Identify which cell holds the provided text, then report its (x, y) central coordinate. 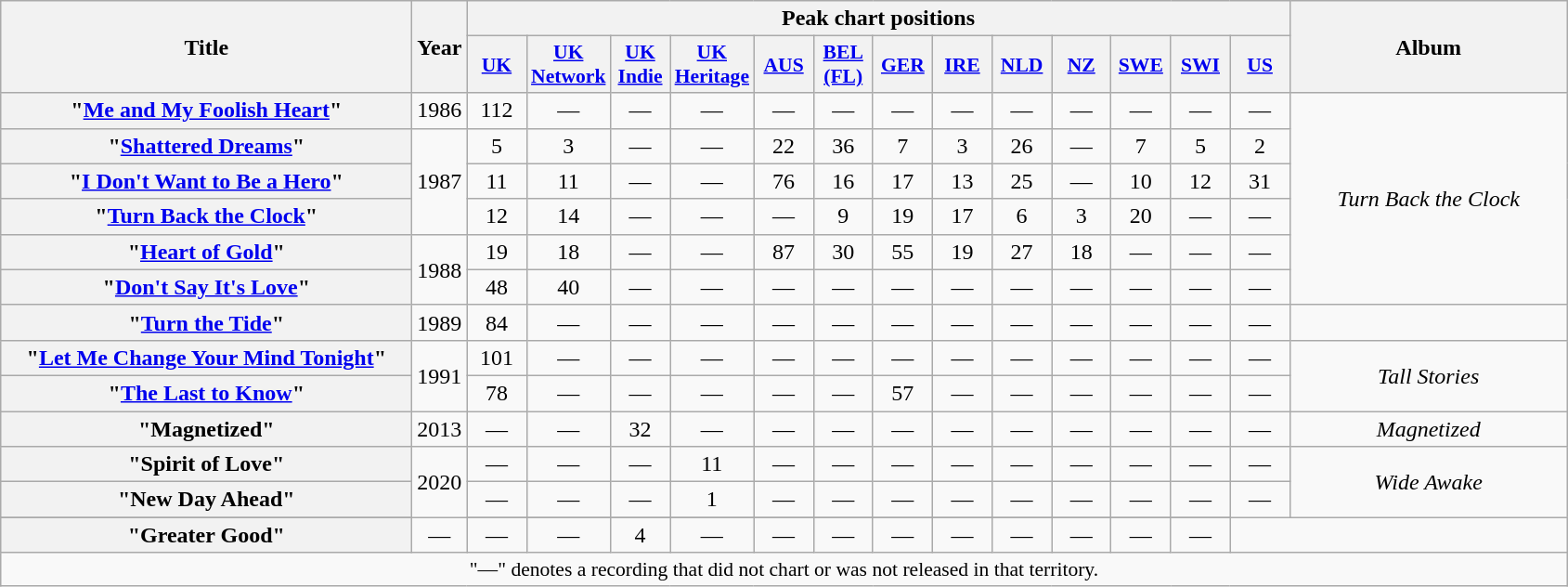
78 (497, 393)
UK Heritage (712, 65)
48 (497, 287)
"Turn the Tide" (206, 322)
1986 (440, 111)
Year (440, 46)
Peak chart positions (878, 19)
20 (1141, 216)
UK Network (568, 65)
SWE (1141, 65)
"—" denotes a recording that did not chart or was not released in that territory. (784, 569)
31 (1260, 181)
Album (1428, 46)
22 (784, 146)
84 (497, 322)
Tall Stories (1428, 375)
Title (206, 46)
14 (568, 216)
UK (497, 65)
"New Day Ahead" (206, 500)
1 (712, 500)
Turn Back the Clock (1428, 199)
2013 (440, 428)
BEL(FL) (843, 65)
32 (640, 428)
16 (843, 181)
40 (568, 287)
4 (640, 535)
"Turn Back the Clock" (206, 216)
AUS (784, 65)
36 (843, 146)
"Don't Say It's Love" (206, 287)
UK Indie (640, 65)
13 (962, 181)
1991 (440, 375)
9 (843, 216)
87 (784, 252)
IRE (962, 65)
10 (1141, 181)
GER (902, 65)
"Let Me Change Your Mind Tonight" (206, 358)
101 (497, 358)
30 (843, 252)
"I Don't Want to Be a Hero" (206, 181)
Wide Awake (1428, 482)
"Shattered Dreams" (206, 146)
2020 (440, 482)
NZ (1082, 65)
26 (1022, 146)
"Heart of Gold" (206, 252)
55 (902, 252)
Magnetized (1428, 428)
6 (1022, 216)
1987 (440, 181)
"The Last to Know" (206, 393)
27 (1022, 252)
76 (784, 181)
"Magnetized" (206, 428)
25 (1022, 181)
NLD (1022, 65)
"Greater Good" (206, 535)
SWI (1200, 65)
1988 (440, 269)
112 (497, 111)
2 (1260, 146)
57 (902, 393)
US (1260, 65)
"Me and My Foolish Heart" (206, 111)
1989 (440, 322)
"Spirit of Love" (206, 464)
